Search for the cell housing the specified text and yield its (x, y) center coordinate. 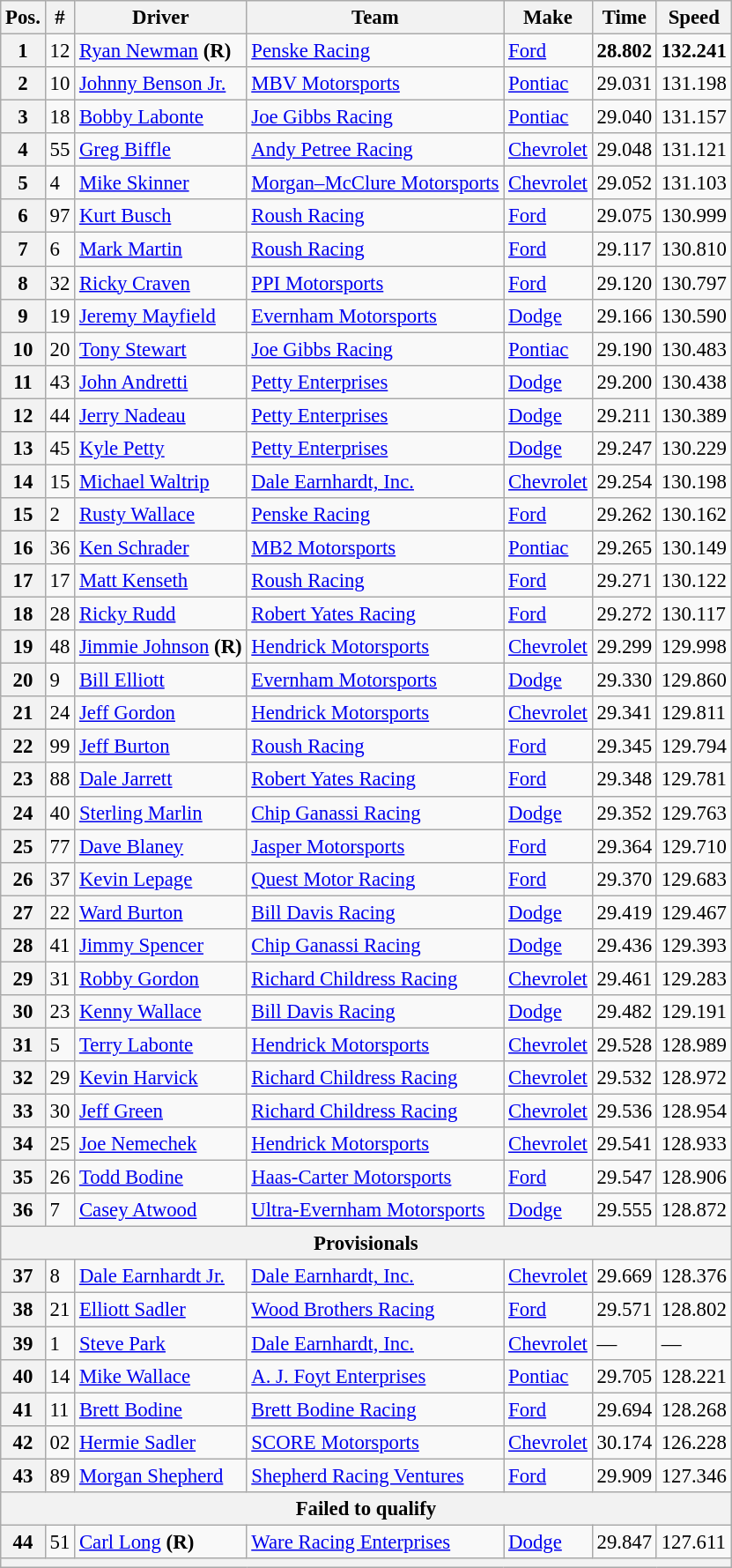
129.393 (694, 946)
Speed (694, 18)
Brett Bodine Racing (375, 1409)
Driver (160, 18)
99 (60, 747)
Todd Bodine (160, 1178)
Ryan Newman (R) (160, 51)
128.933 (694, 1144)
29.330 (624, 680)
02 (60, 1442)
130.999 (694, 216)
Bill Elliott (160, 680)
129.467 (694, 912)
16 (23, 547)
29.909 (624, 1475)
29.847 (624, 1542)
Jasper Motorsports (375, 846)
3 (23, 117)
29.031 (624, 84)
29.555 (624, 1210)
# (60, 18)
131.198 (694, 84)
29.117 (624, 249)
Time (624, 18)
128.906 (694, 1178)
128.989 (694, 1044)
29.705 (624, 1376)
Jeff Burton (160, 747)
29.341 (624, 713)
129.860 (694, 680)
42 (23, 1442)
29.694 (624, 1409)
Greg Biffle (160, 150)
130.797 (694, 283)
Sterling Marlin (160, 813)
29.669 (624, 1277)
131.121 (694, 150)
29.075 (624, 216)
29.547 (624, 1178)
29.120 (624, 283)
35 (23, 1178)
29.571 (624, 1310)
39 (23, 1343)
27 (23, 912)
29.348 (624, 780)
Rusty Wallace (160, 515)
29.370 (624, 879)
John Andretti (160, 382)
Andy Petree Racing (375, 150)
48 (60, 647)
Kevin Harvick (160, 1078)
128.972 (694, 1078)
29.040 (624, 117)
Morgan–McClure Motorsports (375, 183)
29.541 (624, 1144)
Jerry Nadeau (160, 415)
Jimmie Johnson (R) (160, 647)
Provisionals (366, 1244)
126.228 (694, 1442)
Johnny Benson Jr. (160, 84)
128.872 (694, 1210)
Quest Motor Racing (375, 879)
PPI Motorsports (375, 283)
77 (60, 846)
Team (375, 18)
29.482 (624, 1012)
29.436 (624, 946)
131.157 (694, 117)
Make (548, 18)
33 (23, 1111)
129.710 (694, 846)
Ultra-Evernham Motorsports (375, 1210)
Steve Park (160, 1343)
129.794 (694, 747)
132.241 (694, 51)
29.271 (624, 581)
51 (60, 1542)
Mike Skinner (160, 183)
MBV Motorsports (375, 84)
Joe Nemechek (160, 1144)
Hermie Sadler (160, 1442)
130.117 (694, 614)
130.590 (694, 316)
29.536 (624, 1111)
89 (60, 1475)
29.166 (624, 316)
MB2 Motorsports (375, 547)
29.052 (624, 183)
29.265 (624, 547)
131.103 (694, 183)
29.048 (624, 150)
13 (23, 449)
29.254 (624, 481)
Wood Brothers Racing (375, 1310)
Ricky Rudd (160, 614)
130.198 (694, 481)
Michael Waltrip (160, 481)
130.149 (694, 547)
Kurt Busch (160, 216)
Ricky Craven (160, 283)
29.200 (624, 382)
128.802 (694, 1310)
A. J. Foyt Enterprises (375, 1376)
45 (60, 449)
Mike Wallace (160, 1376)
Morgan Shepherd (160, 1475)
Jeremy Mayfield (160, 316)
29.299 (624, 647)
130.162 (694, 515)
Failed to qualify (366, 1509)
55 (60, 150)
129.811 (694, 713)
129.998 (694, 647)
129.191 (694, 1012)
Shepherd Racing Ventures (375, 1475)
130.483 (694, 349)
129.283 (694, 978)
Ward Burton (160, 912)
29.364 (624, 846)
29.419 (624, 912)
129.781 (694, 780)
129.763 (694, 813)
Jeff Green (160, 1111)
128.376 (694, 1277)
128.954 (694, 1111)
Carl Long (R) (160, 1542)
Jeff Gordon (160, 713)
Dale Earnhardt Jr. (160, 1277)
Terry Labonte (160, 1044)
29.528 (624, 1044)
SCORE Motorsports (375, 1442)
97 (60, 216)
Elliott Sadler (160, 1310)
29.190 (624, 349)
130.389 (694, 415)
127.346 (694, 1475)
130.810 (694, 249)
29.262 (624, 515)
Ken Schrader (160, 547)
29.247 (624, 449)
29.352 (624, 813)
29.345 (624, 747)
88 (60, 780)
Mark Martin (160, 249)
Kevin Lepage (160, 879)
Brett Bodine (160, 1409)
Ware Racing Enterprises (375, 1542)
Haas-Carter Motorsports (375, 1178)
130.229 (694, 449)
38 (23, 1310)
28.802 (624, 51)
29.461 (624, 978)
29.211 (624, 415)
Bobby Labonte (160, 117)
127.611 (694, 1542)
Jimmy Spencer (160, 946)
Kenny Wallace (160, 1012)
128.221 (694, 1376)
Casey Atwood (160, 1210)
29.532 (624, 1078)
30.174 (624, 1442)
Matt Kenseth (160, 581)
34 (23, 1144)
129.683 (694, 879)
Tony Stewart (160, 349)
128.268 (694, 1409)
Dave Blaney (160, 846)
Kyle Petty (160, 449)
Pos. (23, 18)
29.272 (624, 614)
130.438 (694, 382)
130.122 (694, 581)
Robby Gordon (160, 978)
Dale Jarrett (160, 780)
